Identify which cell holds the provided text, then report its (X, Y) central coordinate. 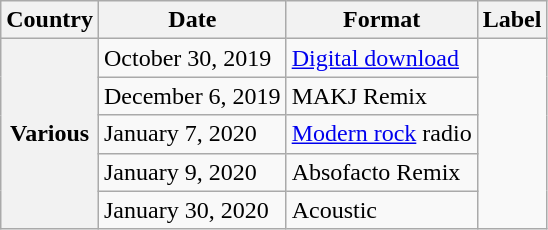
January 7, 2020 (192, 134)
Absofacto Remix (382, 172)
MAKJ Remix (382, 96)
Acoustic (382, 210)
Format (382, 20)
January 9, 2020 (192, 172)
Various (50, 134)
Country (50, 20)
Modern rock radio (382, 134)
January 30, 2020 (192, 210)
Digital download (382, 58)
October 30, 2019 (192, 58)
December 6, 2019 (192, 96)
Date (192, 20)
Label (512, 20)
